Return the (X, Y) coordinate for the center point of the cell that contains the specified text.  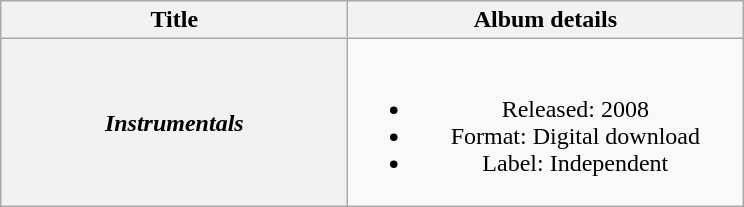
Released: 2008Format: Digital downloadLabel: Independent (546, 122)
Album details (546, 20)
Instrumentals (174, 122)
Title (174, 20)
